Scan for the cell matching the given text and deliver its (x, y) coordinate at center. 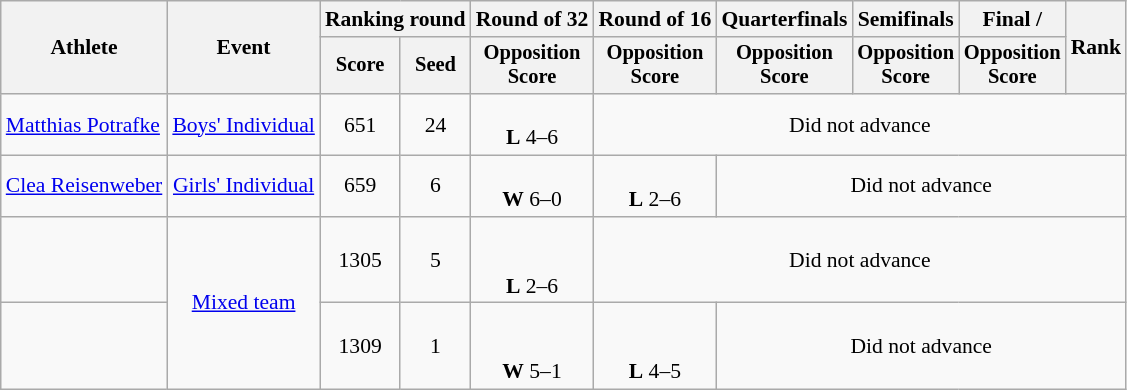
Clea Reisenweber (84, 186)
Semifinals (906, 19)
W 5–1 (532, 346)
L 4–6 (532, 124)
Rank (1096, 48)
Final / (1012, 19)
1305 (360, 260)
1 (435, 346)
Matthias Potrafke (84, 124)
Event (244, 48)
Mixed team (244, 304)
5 (435, 260)
24 (435, 124)
1309 (360, 346)
Round of 16 (654, 19)
L 4–5 (654, 346)
Girls' Individual (244, 186)
Athlete (84, 48)
Score (360, 66)
Round of 32 (532, 19)
659 (360, 186)
651 (360, 124)
Ranking round (396, 19)
Quarterfinals (784, 19)
6 (435, 186)
W 6–0 (532, 186)
Boys' Individual (244, 124)
Seed (435, 66)
